Detect which cell encompasses the target text, then output its (x, y) center coordinate. 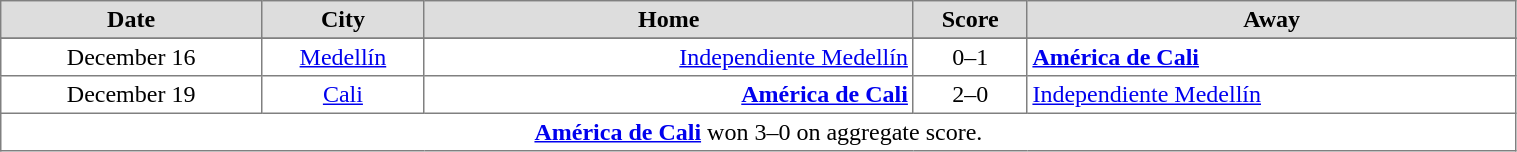
December 16 (132, 57)
2–0 (970, 95)
December 19 (132, 95)
Score (970, 20)
Medellín (342, 57)
Home (668, 20)
América de Cali won 3–0 on aggregate score. (758, 132)
0–1 (970, 57)
Away (1272, 20)
City (342, 20)
Cali (342, 95)
Date (132, 20)
